From the cell containing the given text, extract its center point as (x, y) coordinate. 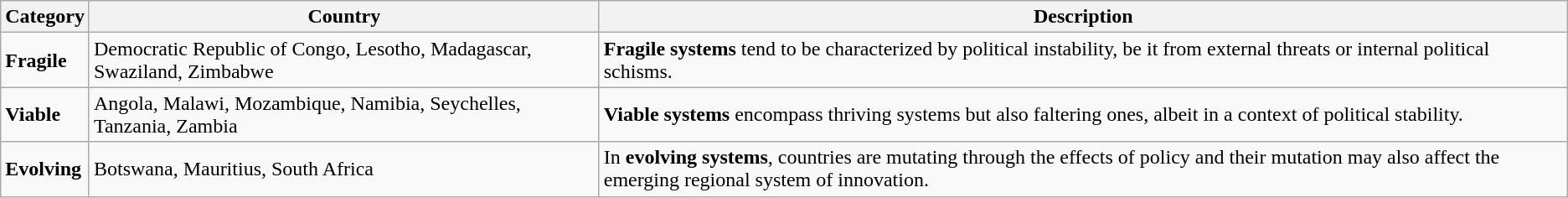
Viable systems encompass thriving systems but also faltering ones, albeit in a context of political stability. (1083, 114)
Democratic Republic of Congo, Lesotho, Madagascar, Swaziland, Zimbabwe (343, 60)
Fragile systems tend to be characterized by political instability, be it from external threats or internal political schisms. (1083, 60)
Botswana, Mauritius, South Africa (343, 169)
Viable (45, 114)
Angola, Malawi, Mozambique, Namibia, Seychelles, Tanzania, Zambia (343, 114)
Category (45, 17)
Fragile (45, 60)
Country (343, 17)
Evolving (45, 169)
Description (1083, 17)
